From the cell containing the given text, extract its center point as [x, y] coordinate. 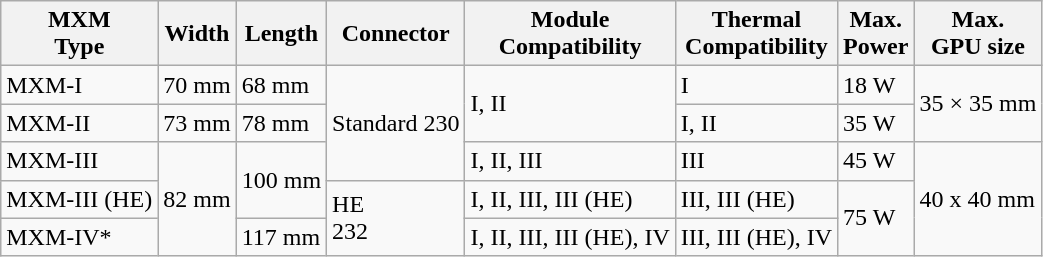
MXMType [80, 34]
73 mm [197, 123]
Connector [396, 34]
117 mm [281, 237]
18 W [876, 85]
MXM-IV* [80, 237]
I [756, 85]
Width [197, 34]
35 × 35 mm [978, 104]
MXM-II [80, 123]
I, II, III, III (HE), IV [570, 237]
III [756, 161]
ModuleCompatibility [570, 34]
MXM-III (HE) [80, 199]
100 mm [281, 180]
35 W [876, 123]
HE232 [396, 218]
Max.GPU size [978, 34]
I, II, III, III (HE) [570, 199]
III, III (HE) [756, 199]
Standard 230 [396, 123]
I, II, III [570, 161]
68 mm [281, 85]
ThermalCompatibility [756, 34]
78 mm [281, 123]
Length [281, 34]
III, III (HE), IV [756, 237]
75 W [876, 218]
82 mm [197, 199]
MXM-I [80, 85]
40 x 40 mm [978, 199]
45 W [876, 161]
MXM-III [80, 161]
70 mm [197, 85]
Max.Power [876, 34]
